For the text-containing cell, return its midpoint in (X, Y) coordinate format. 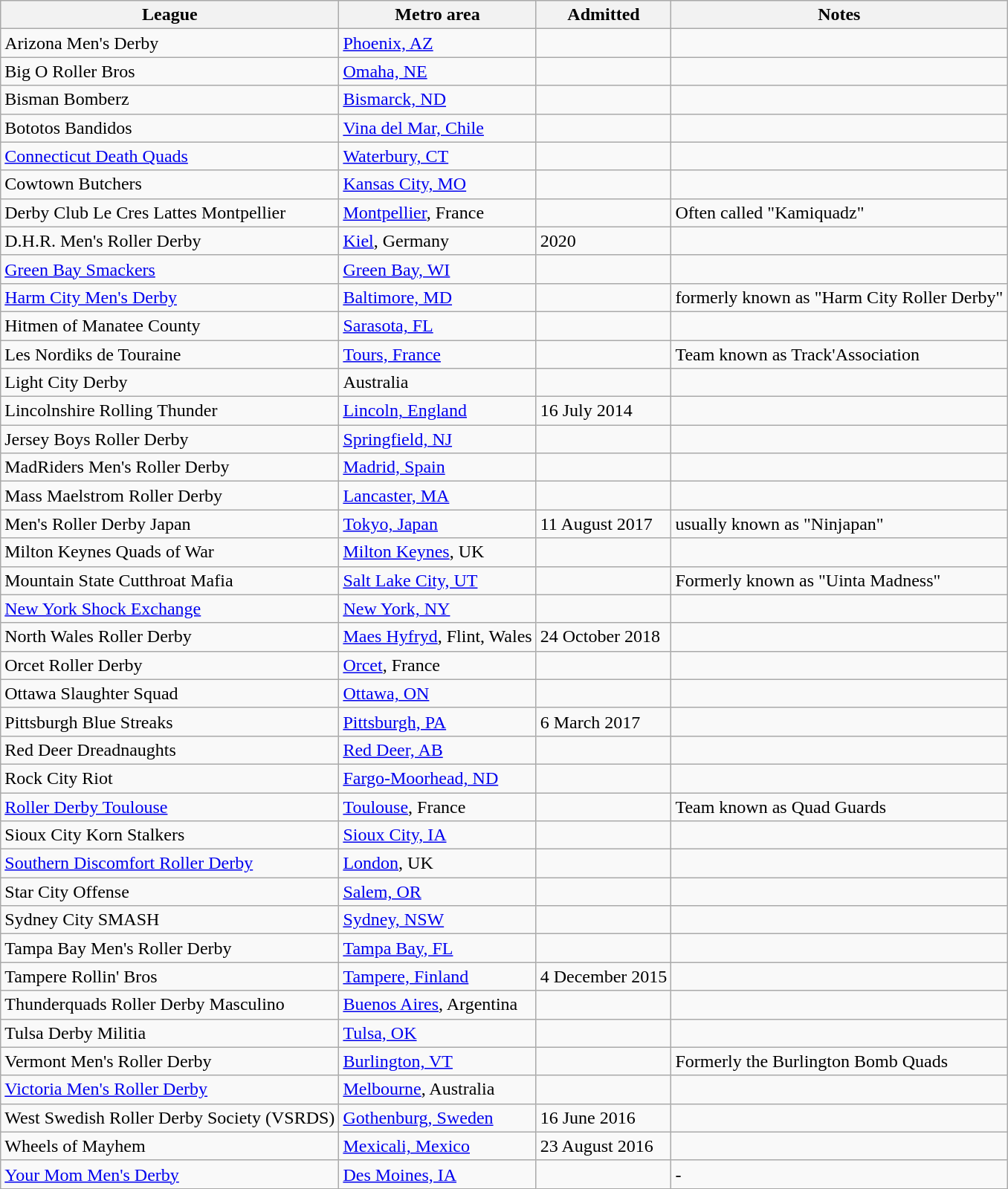
Kiel, Germany (437, 241)
Mexicali, Mexico (437, 1146)
Admitted (604, 15)
Tulsa Derby Militia (169, 1033)
Omaha, NE (437, 71)
North Wales Roller Derby (169, 637)
Southern Discomfort Roller Derby (169, 864)
Vina del Mar, Chile (437, 128)
Kansas City, MO (437, 184)
MadRiders Men's Roller Derby (169, 467)
Light City Derby (169, 383)
Bisman Bomberz (169, 100)
Team known as Quad Guards (839, 806)
Sydney, NSW (437, 920)
4 December 2015 (604, 976)
Arizona Men's Derby (169, 43)
2020 (604, 241)
Green Bay Smackers (169, 269)
Salem, OR (437, 892)
Red Deer, AB (437, 750)
Montpellier, France (437, 213)
Des Moines, IA (437, 1174)
16 June 2016 (604, 1118)
Lancaster, MA (437, 496)
Tulsa, OK (437, 1033)
- (839, 1174)
Cowtown Butchers (169, 184)
Harm City Men's Derby (169, 297)
Jersey Boys Roller Derby (169, 439)
Sioux City, IA (437, 835)
Springfield, NJ (437, 439)
Madrid, Spain (437, 467)
formerly known as "Harm City Roller Derby" (839, 297)
Tampere Rollin' Bros (169, 976)
Sarasota, FL (437, 325)
Ottawa, ON (437, 693)
Gothenburg, Sweden (437, 1118)
New York, NY (437, 609)
Lincoln, England (437, 411)
Big O Roller Bros (169, 71)
Pittsburgh, PA (437, 722)
16 July 2014 (604, 411)
Tampere, Finland (437, 976)
Derby Club Le Cres Lattes Montpellier (169, 213)
Bototos Bandidos (169, 128)
Les Nordiks de Touraine (169, 354)
Pittsburgh Blue Streaks (169, 722)
Tokyo, Japan (437, 524)
Your Mom Men's Derby (169, 1174)
Formerly the Burlington Bomb Quads (839, 1061)
Vermont Men's Roller Derby (169, 1061)
Australia (437, 383)
Victoria Men's Roller Derby (169, 1089)
Roller Derby Toulouse (169, 806)
Salt Lake City, UT (437, 580)
24 October 2018 (604, 637)
Often called "Kamiquadz" (839, 213)
Waterbury, CT (437, 156)
Orcet, France (437, 665)
Toulouse, France (437, 806)
Star City Offense (169, 892)
11 August 2017 (604, 524)
usually known as "Ninjapan" (839, 524)
Mass Maelstrom Roller Derby (169, 496)
Red Deer Dreadnaughts (169, 750)
Hitmen of Manatee County (169, 325)
League (169, 15)
Men's Roller Derby Japan (169, 524)
Thunderquads Roller Derby Masculino (169, 1005)
Baltimore, MD (437, 297)
D.H.R. Men's Roller Derby (169, 241)
Rock City Riot (169, 778)
New York Shock Exchange (169, 609)
23 August 2016 (604, 1146)
Fargo-Moorhead, ND (437, 778)
6 March 2017 (604, 722)
Wheels of Mayhem (169, 1146)
Ottawa Slaughter Squad (169, 693)
Lincolnshire Rolling Thunder (169, 411)
Burlington, VT (437, 1061)
Buenos Aires, Argentina (437, 1005)
Phoenix, AZ (437, 43)
West Swedish Roller Derby Society (VSRDS) (169, 1118)
Tampa Bay Men's Roller Derby (169, 948)
Notes (839, 15)
Green Bay, WI (437, 269)
Mountain State Cutthroat Mafia (169, 580)
Team known as Track'Association (839, 354)
London, UK (437, 864)
Sydney City SMASH (169, 920)
Formerly known as "Uinta Madness" (839, 580)
Sioux City Korn Stalkers (169, 835)
Melbourne, Australia (437, 1089)
Connecticut Death Quads (169, 156)
Tours, France (437, 354)
Orcet Roller Derby (169, 665)
Metro area (437, 15)
Milton Keynes Quads of War (169, 552)
Maes Hyfryd, Flint, Wales (437, 637)
Milton Keynes, UK (437, 552)
Tampa Bay, FL (437, 948)
Bismarck, ND (437, 100)
